Extract the [X, Y] coordinate from the center of the cell holding the provided text.  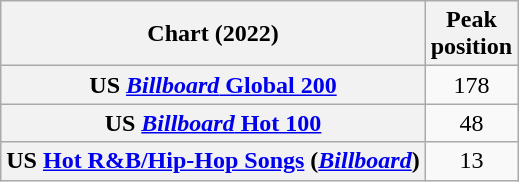
US Hot R&B/Hip-Hop Songs (Billboard) [213, 161]
Peakposition [471, 34]
Chart (2022) [213, 34]
13 [471, 161]
48 [471, 123]
178 [471, 85]
US Billboard Hot 100 [213, 123]
US Billboard Global 200 [213, 85]
